Pinpoint the cell where the given text exists, returning its (X, Y) midpoint coordinate. 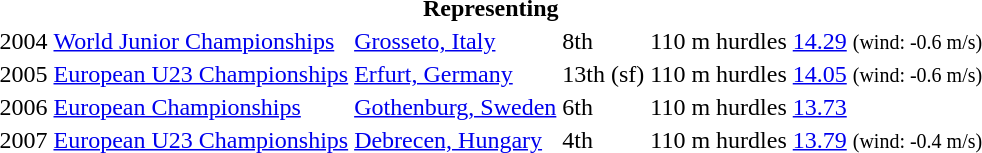
Gothenburg, Sweden (456, 107)
Erfurt, Germany (456, 74)
13th (sf) (604, 74)
Grosseto, Italy (456, 41)
World Junior Championships (201, 41)
European U23 Championships (201, 74)
European Championships (201, 107)
6th (604, 107)
8th (604, 41)
